Identify which cell holds the provided text, then report its (X, Y) central coordinate. 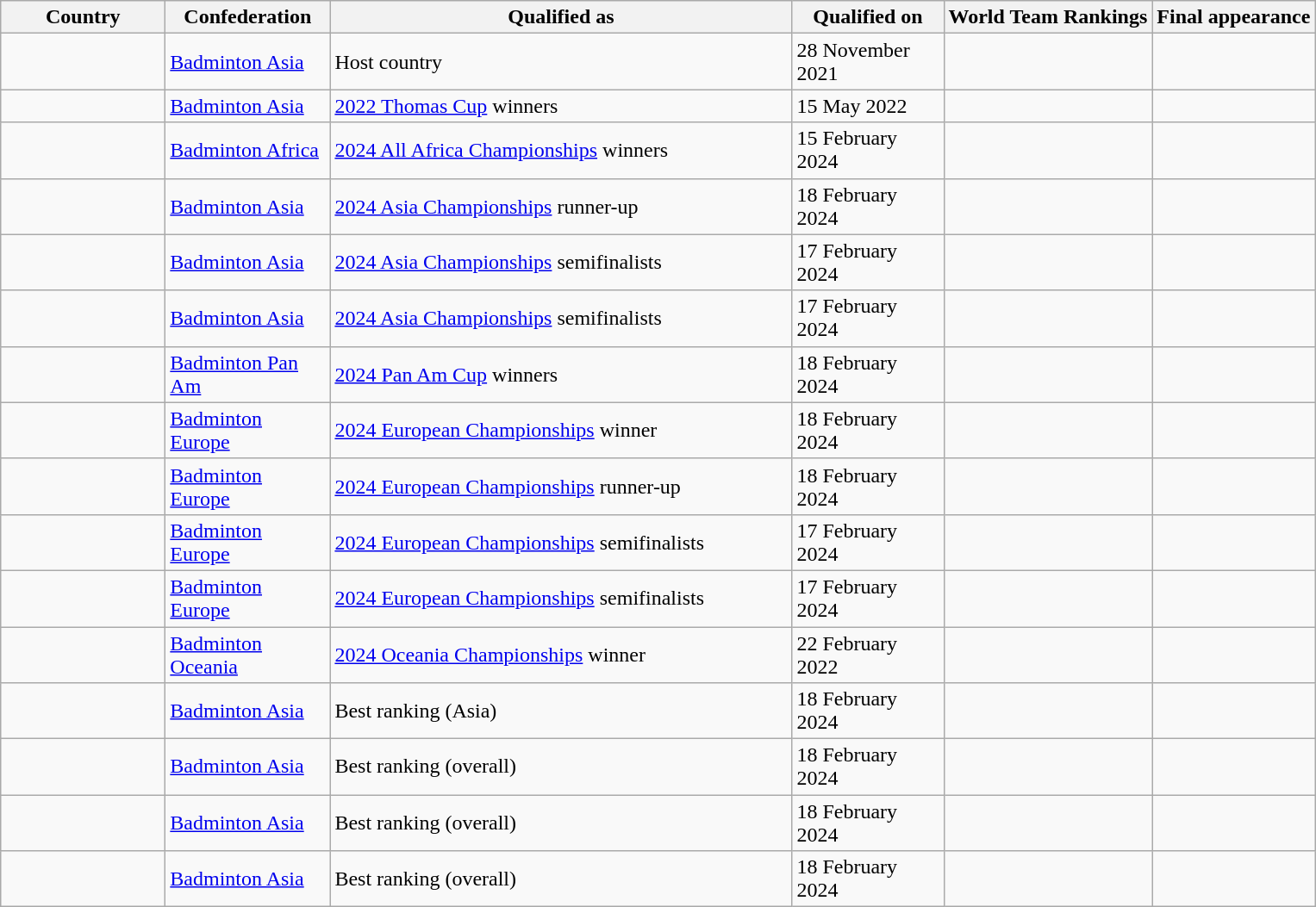
22 February 2022 (868, 655)
2024 Pan Am Cup winners (561, 374)
Qualified as (561, 17)
2022 Thomas Cup winners (561, 106)
2024 Asia Championships runner-up (561, 207)
2024 European Championships winner (561, 431)
Badminton Pan Am (248, 374)
Qualified on (868, 17)
Badminton Oceania (248, 655)
Country (83, 17)
2024 Oceania Championships winner (561, 655)
Badminton Africa (248, 150)
2024 All Africa Championships winners (561, 150)
15 February 2024 (868, 150)
15 May 2022 (868, 106)
28 November 2021 (868, 62)
Best ranking (Asia) (561, 711)
2024 European Championships runner-up (561, 486)
Confederation (248, 17)
Host country (561, 62)
Final appearance (1234, 17)
World Team Rankings (1048, 17)
